Detect which cell encompasses the target text, then output its (x, y) center coordinate. 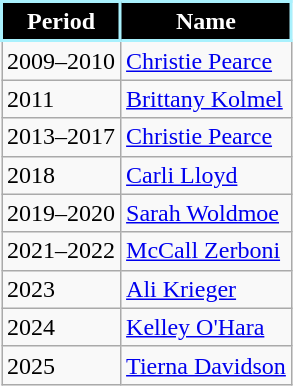
2023 (62, 289)
McCall Zerboni (206, 251)
2009–2010 (62, 60)
Period (62, 22)
2021–2022 (62, 251)
2025 (62, 365)
2011 (62, 99)
Carli Lloyd (206, 175)
Sarah Woldmoe (206, 213)
2018 (62, 175)
2024 (62, 327)
Kelley O'Hara (206, 327)
2013–2017 (62, 137)
Ali Krieger (206, 289)
Brittany Kolmel (206, 99)
Name (206, 22)
Tierna Davidson (206, 365)
2019–2020 (62, 213)
